Determine the (X, Y) coordinate at the center of the cell enclosing the given text.  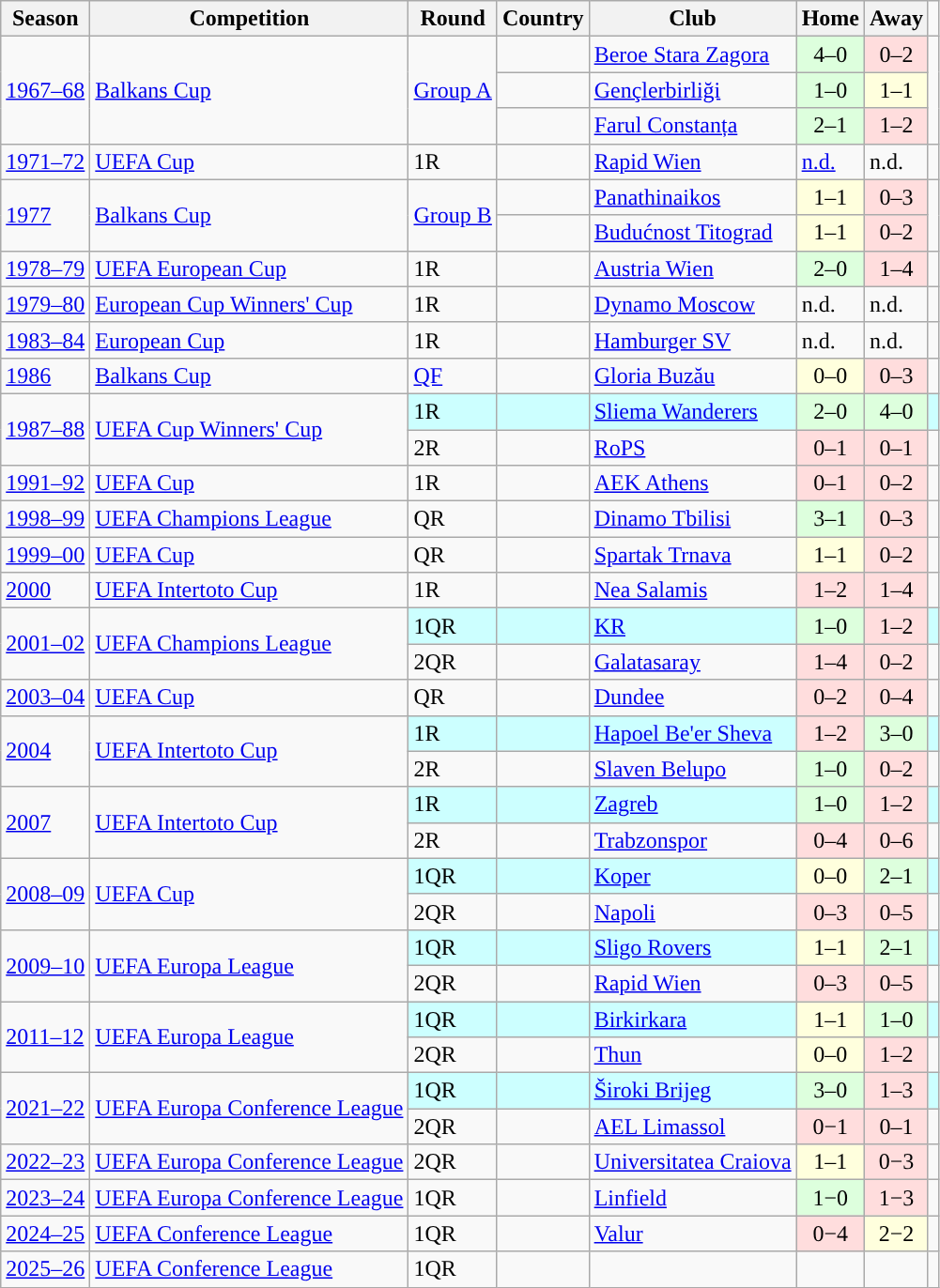
1967–68 (45, 90)
2009–10 (45, 965)
Beroe Stara Zagora (693, 54)
Dinamo Tbilisi (693, 519)
2024–25 (45, 1234)
Panathinaikos (693, 197)
1986 (45, 376)
2023–24 (45, 1198)
1991–92 (45, 483)
Gençlerbirliği (693, 90)
1979–80 (45, 304)
2001–02 (45, 644)
European Cup Winners' Cup (250, 304)
0–6 (896, 840)
2−2 (896, 1234)
Home (830, 19)
2004 (45, 751)
UEFA European Cup (250, 268)
0−3 (896, 1162)
0−4 (830, 1234)
Hamburger SV (693, 340)
2003–04 (45, 698)
Group B (453, 215)
Hapoel Be'er Sheva (693, 733)
Linfield (693, 1198)
Season (45, 19)
Galatasaray (693, 662)
Dynamo Moscow (693, 304)
Budućnost Titograd (693, 233)
Gloria Buzău (693, 376)
2011–12 (45, 1036)
Group A (453, 90)
Nea Salamis (693, 590)
0−1 (830, 1127)
Universitatea Craiova (693, 1162)
Farul Constanța (693, 126)
AEK Athens (693, 483)
Sligo Rovers (693, 947)
RoPS (693, 448)
1987–88 (45, 429)
European Cup (250, 340)
Široki Brijeg (693, 1091)
1998–99 (45, 519)
Country (543, 19)
1978–79 (45, 268)
Napoli (693, 912)
1983–84 (45, 340)
Slaven Belupo (693, 769)
Club (693, 19)
Valur (693, 1234)
1977 (45, 215)
2000 (45, 590)
Koper (693, 876)
AEL Limassol (693, 1127)
Thun (693, 1055)
2008–09 (45, 894)
Away (896, 19)
3–1 (830, 519)
2022–23 (45, 1162)
Round (453, 19)
Sliema Wanderers (693, 411)
2021–22 (45, 1109)
1–3 (896, 1091)
1−0 (830, 1198)
2007 (45, 822)
1999–00 (45, 555)
UEFA Cup Winners' Cup (250, 429)
Zagreb (693, 805)
2025–26 (45, 1269)
Spartak Trnava (693, 555)
1971–72 (45, 161)
Austria Wien (693, 268)
Competition (250, 19)
KR (693, 626)
Trabzonspor (693, 840)
1−3 (896, 1198)
QF (453, 376)
Birkirkara (693, 1019)
Dundee (693, 698)
